Determine the [X, Y] coordinate at the center of the cell enclosing the given text.  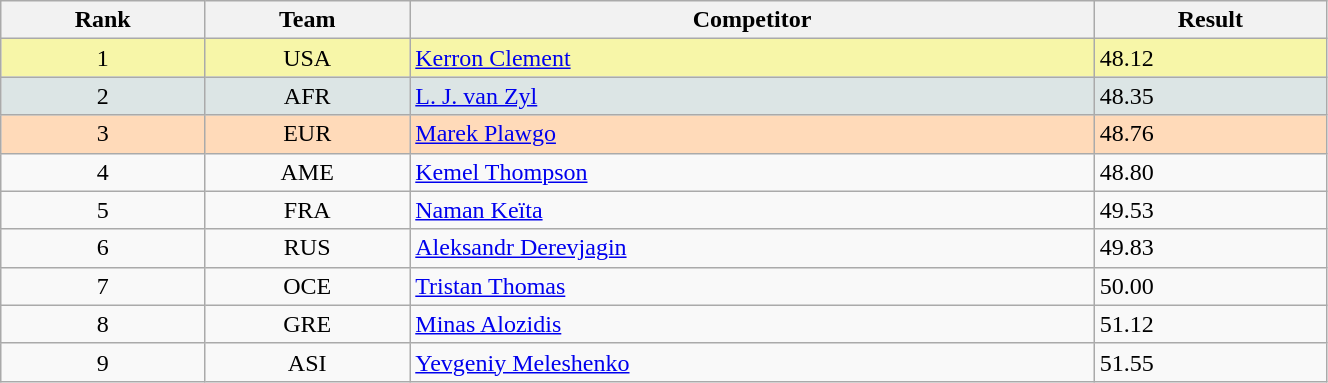
51.55 [1210, 362]
EUR [308, 134]
48.12 [1210, 58]
ASI [308, 362]
GRE [308, 324]
2 [103, 96]
AME [308, 172]
50.00 [1210, 286]
49.83 [1210, 248]
48.76 [1210, 134]
Team [308, 20]
USA [308, 58]
6 [103, 248]
Minas Alozidis [752, 324]
5 [103, 210]
Kemel Thompson [752, 172]
OCE [308, 286]
9 [103, 362]
7 [103, 286]
FRA [308, 210]
49.53 [1210, 210]
L. J. van Zyl [752, 96]
Yevgeniy Meleshenko [752, 362]
Kerron Clement [752, 58]
AFR [308, 96]
Rank [103, 20]
Tristan Thomas [752, 286]
RUS [308, 248]
Aleksandr Derevjagin [752, 248]
1 [103, 58]
8 [103, 324]
4 [103, 172]
Competitor [752, 20]
48.80 [1210, 172]
51.12 [1210, 324]
3 [103, 134]
48.35 [1210, 96]
Naman Keïta [752, 210]
Marek Plawgo [752, 134]
Result [1210, 20]
